Detect which cell encompasses the target text, then output its (X, Y) center coordinate. 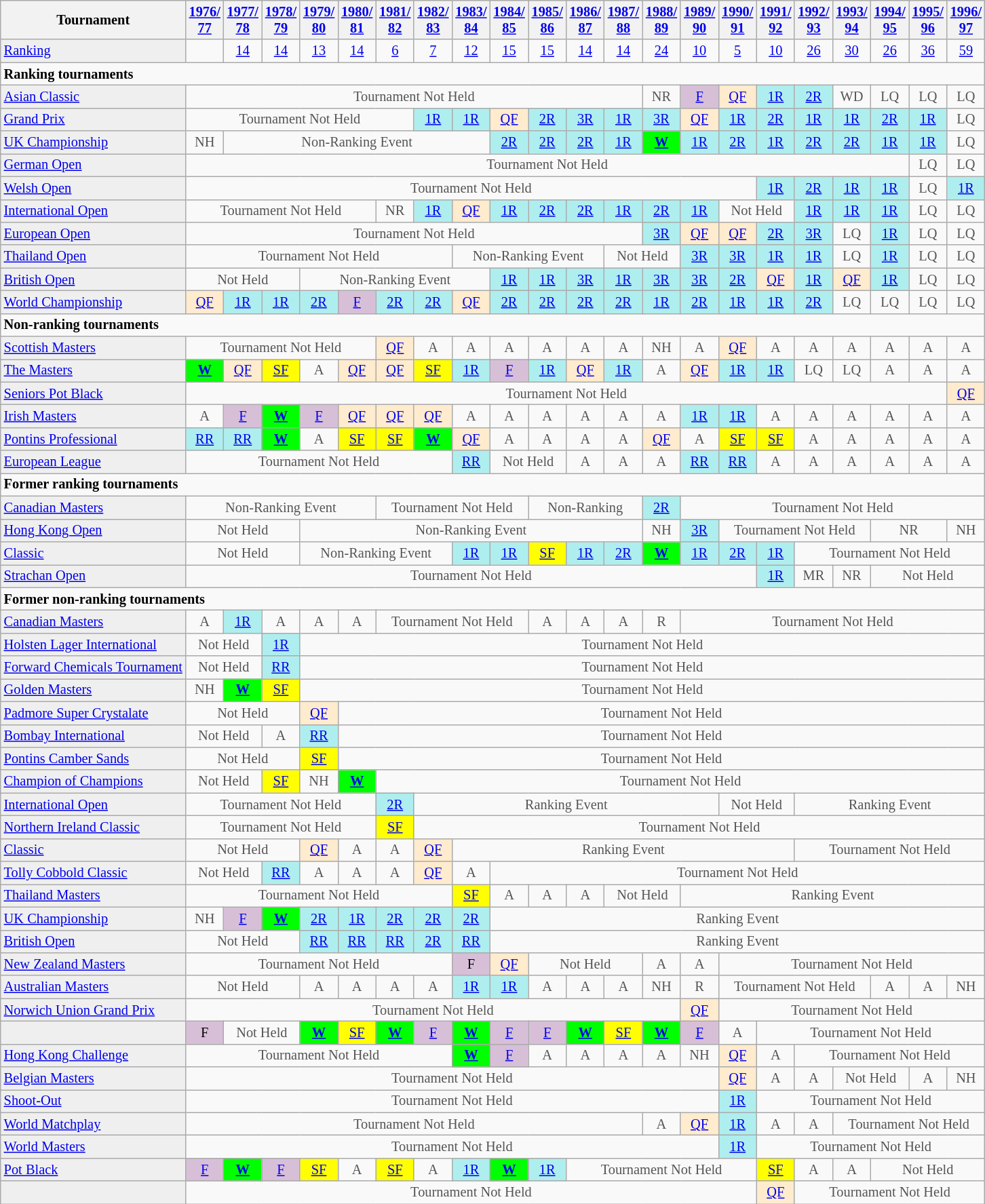
Grand Prix (94, 119)
Forward Chemicals Tournament (94, 667)
Non-ranking tournaments (493, 325)
5 (737, 51)
Champion of Champions (94, 781)
Golden Masters (94, 690)
1986/87 (585, 20)
1990/91 (737, 20)
59 (966, 51)
1983/84 (471, 20)
1979/80 (319, 20)
World Championship (94, 302)
Hong Kong Open (94, 530)
Northern Ireland Classic (94, 827)
1993/94 (851, 20)
World Matchplay (94, 1124)
Pontins Professional (94, 439)
Bombay International (94, 736)
1984/85 (509, 20)
1992/93 (813, 20)
Pot Black (94, 1169)
Ranking (94, 51)
13 (319, 51)
Hong Kong Challenge (94, 1055)
1996/97 (966, 20)
Pontins Camber Sands (94, 758)
1989/90 (699, 20)
Australian Masters (94, 987)
The Masters (94, 370)
Thailand Masters (94, 895)
Seniors Pot Black (94, 393)
36 (928, 51)
World Masters (94, 1147)
Shoot-Out (94, 1101)
12 (471, 51)
European Open (94, 233)
1995/96 (928, 20)
Asian Classic (94, 96)
Former ranking tournaments (493, 484)
Strachan Open (94, 576)
Belgian Masters (94, 1079)
New Zealand Masters (94, 964)
1994/95 (890, 20)
Thailand Open (94, 256)
1991/92 (775, 20)
30 (851, 51)
Former non-ranking tournaments (493, 599)
Irish Masters (94, 416)
Tournament (94, 20)
Tolly Cobbold Classic (94, 873)
1988/89 (661, 20)
1978/79 (281, 20)
Padmore Super Crystalate (94, 713)
24 (661, 51)
7 (433, 51)
1985/86 (547, 20)
Welsh Open (94, 188)
1976/77 (205, 20)
MR (813, 576)
1987/88 (623, 20)
European League (94, 462)
WD (851, 96)
1981/82 (395, 20)
Norwich Union Grand Prix (94, 1010)
Scottish Masters (94, 348)
1982/83 (433, 20)
6 (395, 51)
Holsten Lager International (94, 644)
Non-Ranking (585, 507)
1980/81 (357, 20)
German Open (94, 165)
Ranking tournaments (493, 74)
1977/78 (243, 20)
